Extract the [x, y] coordinate from the center of the cell holding the provided text.  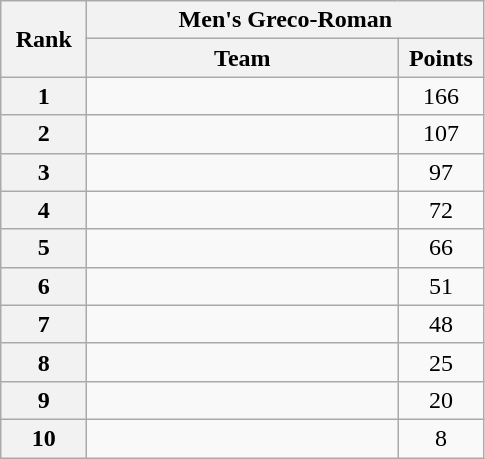
7 [44, 324]
Points [441, 58]
20 [441, 400]
9 [44, 400]
66 [441, 248]
25 [441, 362]
2 [44, 134]
5 [44, 248]
6 [44, 286]
51 [441, 286]
48 [441, 324]
166 [441, 96]
97 [441, 172]
3 [44, 172]
4 [44, 210]
Team [242, 58]
Men's Greco-Roman [286, 20]
10 [44, 438]
Rank [44, 39]
72 [441, 210]
107 [441, 134]
1 [44, 96]
